Capture the cell that displays the provided text and extract its [X, Y] central coordinate. 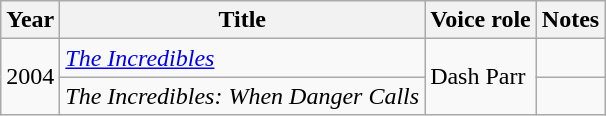
Notes [570, 20]
Voice role [481, 20]
The Incredibles: When Danger Calls [242, 96]
The Incredibles [242, 58]
Title [242, 20]
2004 [30, 77]
Dash Parr [481, 77]
Year [30, 20]
